Locate the cell with the specified text and output its [X, Y] center coordinate. 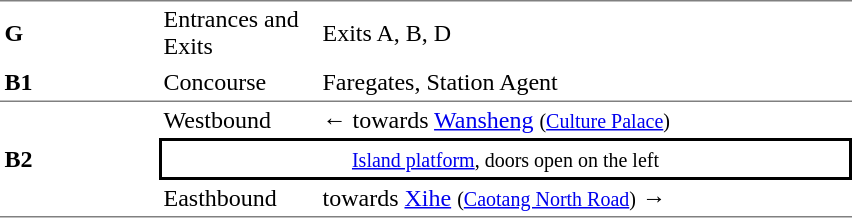
towards Xihe (Caotang North Road) → [585, 199]
B1 [80, 83]
Westbound [238, 120]
Faregates, Station Agent [585, 83]
Entrances and Exits [238, 32]
← towards Wansheng (Culture Palace) [585, 120]
Exits A, B, D [585, 32]
Concourse [238, 83]
Island platform, doors open on the left [506, 159]
Easthbound [238, 199]
B2 [80, 160]
G [80, 32]
